Determine the [x, y] coordinate at the center of the cell enclosing the given text.  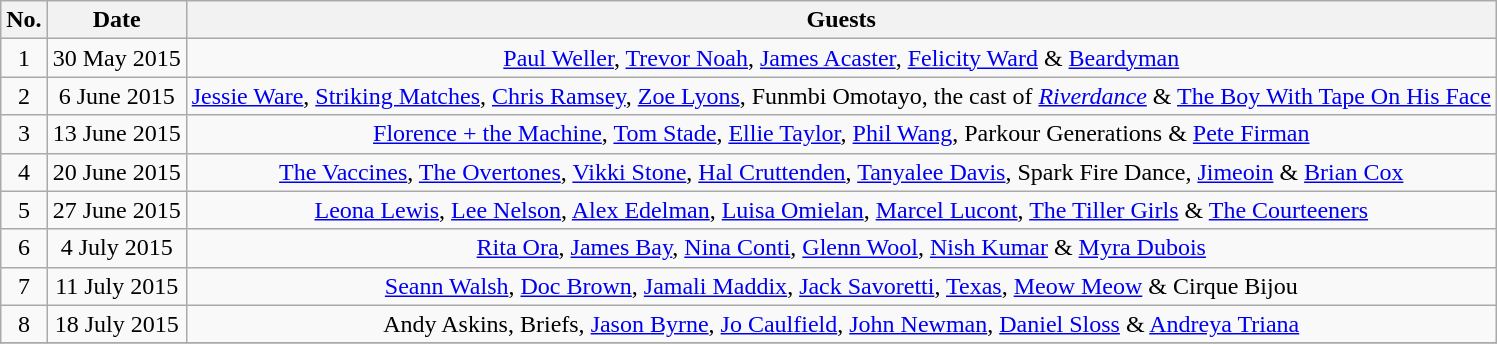
Andy Askins, Briefs, Jason Byrne, Jo Caulfield, John Newman, Daniel Sloss & Andreya Triana [841, 324]
Rita Ora, James Bay, Nina Conti, Glenn Wool, Nish Kumar & Myra Dubois [841, 248]
No. [24, 20]
6 [24, 248]
7 [24, 286]
Jessie Ware, Striking Matches, Chris Ramsey, Zoe Lyons, Funmbi Omotayo, the cast of Riverdance & The Boy With Tape On His Face [841, 96]
1 [24, 58]
Paul Weller, Trevor Noah, James Acaster, Felicity Ward & Beardyman [841, 58]
11 July 2015 [116, 286]
Seann Walsh, Doc Brown, Jamali Maddix, Jack Savoretti, Texas, Meow Meow & Cirque Bijou [841, 286]
18 July 2015 [116, 324]
4 July 2015 [116, 248]
6 June 2015 [116, 96]
5 [24, 210]
Florence + the Machine, Tom Stade, Ellie Taylor, Phil Wang, Parkour Generations & Pete Firman [841, 134]
3 [24, 134]
20 June 2015 [116, 172]
27 June 2015 [116, 210]
Guests [841, 20]
4 [24, 172]
8 [24, 324]
2 [24, 96]
The Vaccines, The Overtones, Vikki Stone, Hal Cruttenden, Tanyalee Davis, Spark Fire Dance, Jimeoin & Brian Cox [841, 172]
Leona Lewis, Lee Nelson, Alex Edelman, Luisa Omielan, Marcel Lucont, The Tiller Girls & The Courteeners [841, 210]
Date [116, 20]
30 May 2015 [116, 58]
13 June 2015 [116, 134]
